Extract the (x, y) coordinate from the center of the cell holding the provided text.  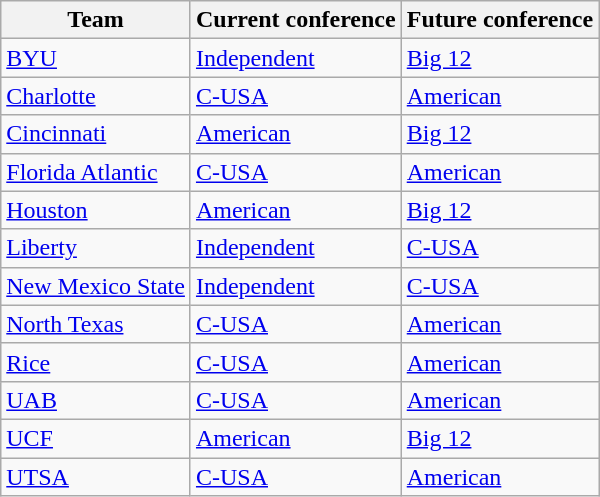
Liberty (96, 248)
Current conference (296, 20)
UCF (96, 438)
Team (96, 20)
UTSA (96, 477)
North Texas (96, 324)
Future conference (500, 20)
BYU (96, 58)
Cincinnati (96, 134)
Rice (96, 362)
New Mexico State (96, 286)
Charlotte (96, 96)
Florida Atlantic (96, 172)
UAB (96, 400)
Houston (96, 210)
